Return the [X, Y] coordinate for the center point of the cell that contains the specified text.  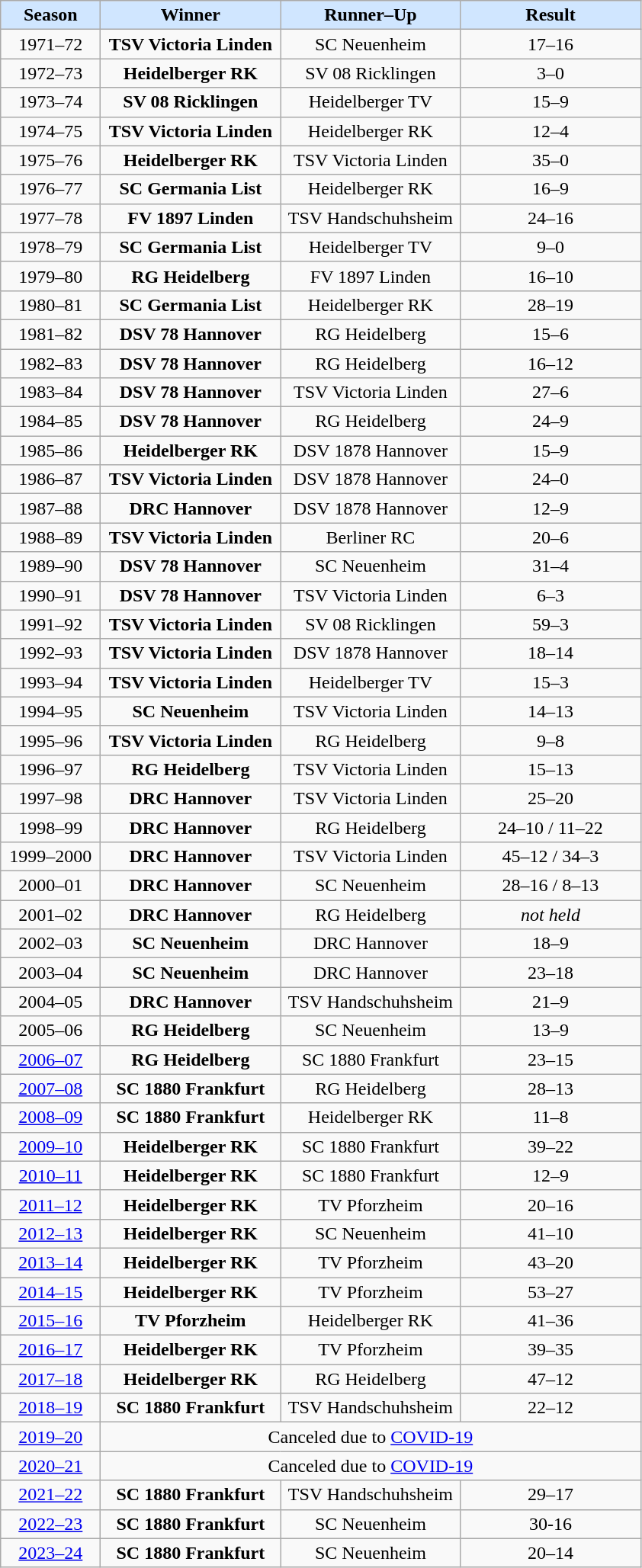
16–10 [551, 276]
2017–18 [50, 1379]
1997–98 [50, 798]
24–0 [551, 479]
2019–20 [50, 1437]
13–9 [551, 1031]
not held [551, 915]
27–6 [551, 393]
1999–2000 [50, 857]
2002–03 [50, 944]
20–6 [551, 537]
2010–11 [50, 1175]
1978–79 [50, 247]
1981–82 [50, 334]
18–14 [551, 653]
Result [551, 15]
17–16 [551, 44]
24–10 / 11–22 [551, 827]
Berliner RC [371, 537]
15–6 [551, 334]
1991–92 [50, 624]
2015–16 [50, 1321]
1982–83 [50, 364]
47–12 [551, 1379]
28–19 [551, 305]
59–3 [551, 624]
2004–05 [50, 1002]
2001–02 [50, 915]
15–3 [551, 682]
2018–19 [50, 1408]
30-16 [551, 1524]
Season [50, 15]
1987–88 [50, 508]
1993–94 [50, 682]
1972–73 [50, 73]
2014–15 [50, 1292]
1975–76 [50, 160]
2023–24 [50, 1553]
23–18 [551, 973]
24–9 [551, 422]
1998–99 [50, 827]
24–16 [551, 218]
2020–21 [50, 1466]
1980–81 [50, 305]
1976–77 [50, 189]
2000–01 [50, 886]
22–12 [551, 1408]
1984–85 [50, 422]
39–35 [551, 1350]
2011–12 [50, 1204]
20–14 [551, 1553]
1988–89 [50, 537]
1995–96 [50, 740]
1990–91 [50, 595]
12–4 [551, 131]
1974–75 [50, 131]
39–22 [551, 1146]
1977–78 [50, 218]
1973–74 [50, 102]
1989–90 [50, 566]
43–20 [551, 1262]
23–15 [551, 1060]
2012–13 [50, 1233]
2005–06 [50, 1031]
2021–22 [50, 1495]
Runner–Up [371, 15]
2006–07 [50, 1060]
20–16 [551, 1204]
1979–80 [50, 276]
21–9 [551, 1002]
2016–17 [50, 1350]
6–3 [551, 595]
Winner [191, 15]
41–10 [551, 1233]
1996–97 [50, 769]
3–0 [551, 73]
15–13 [551, 769]
1994–95 [50, 711]
28–13 [551, 1089]
35–0 [551, 160]
1971–72 [50, 44]
18–9 [551, 944]
1985–86 [50, 451]
1986–87 [50, 479]
2008–09 [50, 1117]
9–0 [551, 247]
53–27 [551, 1292]
45–12 / 34–3 [551, 857]
29–17 [551, 1495]
31–4 [551, 566]
2007–08 [50, 1089]
2013–14 [50, 1262]
1992–93 [50, 653]
11–8 [551, 1117]
41–36 [551, 1321]
14–13 [551, 711]
9–8 [551, 740]
2009–10 [50, 1146]
1983–84 [50, 393]
2003–04 [50, 973]
16–12 [551, 364]
25–20 [551, 798]
16–9 [551, 189]
2022–23 [50, 1524]
28–16 / 8–13 [551, 886]
